Pinpoint the cell where the given text exists, returning its [X, Y] midpoint coordinate. 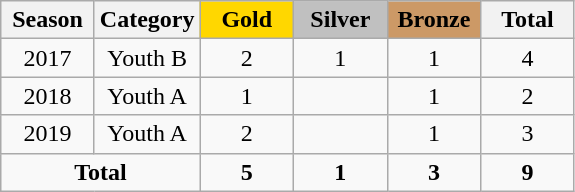
5 [247, 172]
Season [48, 20]
Bronze [434, 20]
Gold [247, 20]
2017 [48, 58]
Youth B [147, 58]
4 [528, 58]
9 [528, 172]
Category [147, 20]
2018 [48, 96]
2019 [48, 134]
Silver [341, 20]
